Extract the (x, y) coordinate from the center of the cell holding the provided text.  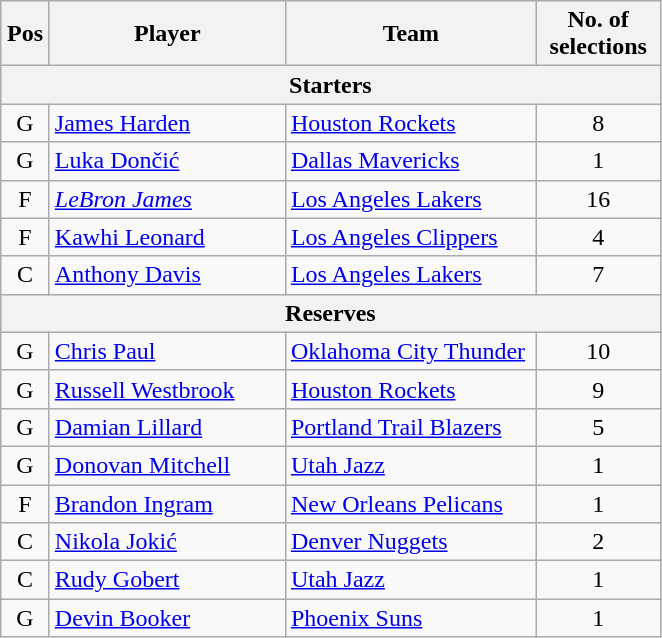
LeBron James (167, 199)
Starters (330, 85)
Reserves (330, 313)
Pos (26, 34)
5 (598, 427)
Phoenix Suns (410, 618)
10 (598, 351)
9 (598, 389)
Devin Booker (167, 618)
Dallas Mavericks (410, 161)
Rudy Gobert (167, 580)
Oklahoma City Thunder (410, 351)
8 (598, 123)
Kawhi Leonard (167, 237)
Brandon Ingram (167, 503)
4 (598, 237)
Russell Westbrook (167, 389)
Chris Paul (167, 351)
Portland Trail Blazers (410, 427)
Nikola Jokić (167, 542)
Denver Nuggets (410, 542)
16 (598, 199)
New Orleans Pelicans (410, 503)
2 (598, 542)
Anthony Davis (167, 275)
7 (598, 275)
Player (167, 34)
Luka Dončić (167, 161)
Team (410, 34)
Donovan Mitchell (167, 465)
No. of selections (598, 34)
Los Angeles Clippers (410, 237)
James Harden (167, 123)
Damian Lillard (167, 427)
